Extract the [x, y] coordinate from the center of the cell holding the provided text.  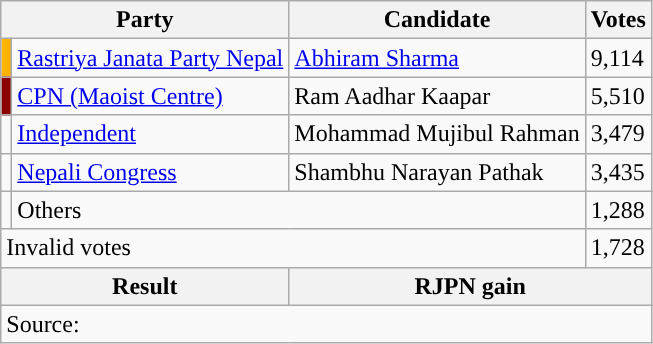
Rastriya Janata Party Nepal [150, 58]
Mohammad Mujibul Rahman [437, 134]
Source: [326, 324]
1,288 [618, 210]
3,435 [618, 172]
Votes [618, 20]
Shambhu Narayan Pathak [437, 172]
Candidate [437, 20]
RJPN gain [470, 286]
9,114 [618, 58]
3,479 [618, 134]
Others [298, 210]
Abhiram Sharma [437, 58]
CPN (Maoist Centre) [150, 96]
Invalid votes [293, 248]
Ram Aadhar Kaapar [437, 96]
Party [145, 20]
5,510 [618, 96]
Result [145, 286]
Independent [150, 134]
Nepali Congress [150, 172]
1,728 [618, 248]
